Capture the cell that displays the provided text and extract its (x, y) central coordinate. 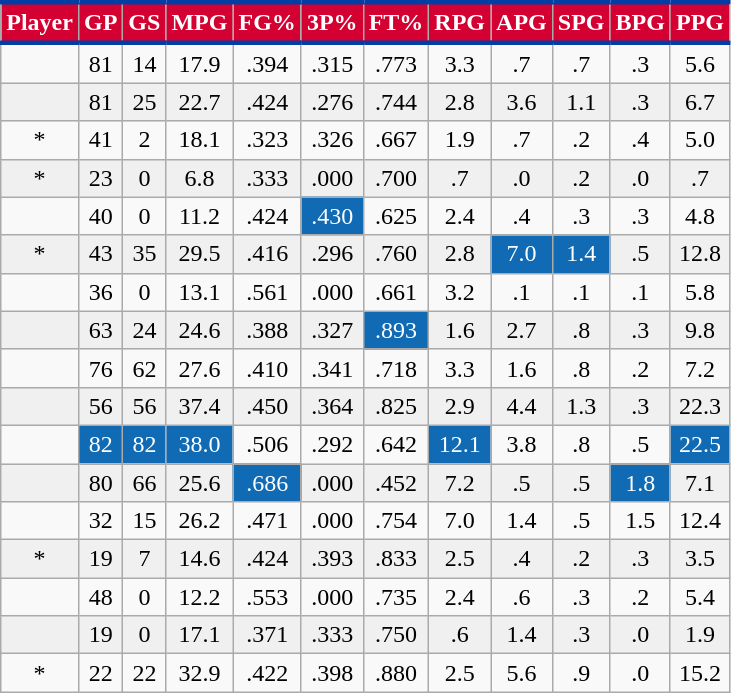
7.1 (700, 483)
3.2 (460, 292)
.398 (332, 673)
.642 (396, 444)
2 (144, 140)
.327 (332, 330)
25.6 (200, 483)
1.3 (581, 406)
1.1 (581, 102)
APG (522, 22)
22.5 (700, 444)
2.7 (522, 330)
6.7 (700, 102)
62 (144, 368)
.893 (396, 330)
.506 (267, 444)
32.9 (200, 673)
.393 (332, 559)
13.1 (200, 292)
.625 (396, 216)
.744 (396, 102)
.9 (581, 673)
3.6 (522, 102)
.750 (396, 635)
5.4 (700, 597)
11.2 (200, 216)
27.6 (200, 368)
36 (100, 292)
38.0 (200, 444)
.430 (332, 216)
.394 (267, 63)
22.7 (200, 102)
PPG (700, 22)
3P% (332, 22)
76 (100, 368)
.276 (332, 102)
17.9 (200, 63)
SPG (581, 22)
FG% (267, 22)
.561 (267, 292)
14.6 (200, 559)
35 (144, 254)
GP (100, 22)
18.1 (200, 140)
.388 (267, 330)
3.8 (522, 444)
.553 (267, 597)
2.9 (460, 406)
.364 (332, 406)
12.2 (200, 597)
12.8 (700, 254)
.323 (267, 140)
23 (100, 178)
.825 (396, 406)
Player (40, 22)
9.8 (700, 330)
32 (100, 521)
.773 (396, 63)
.661 (396, 292)
.452 (396, 483)
.700 (396, 178)
48 (100, 597)
12.4 (700, 521)
6.8 (200, 178)
22.3 (700, 406)
.754 (396, 521)
FT% (396, 22)
.735 (396, 597)
.326 (332, 140)
25 (144, 102)
4.4 (522, 406)
.292 (332, 444)
1.5 (640, 521)
26.2 (200, 521)
.296 (332, 254)
80 (100, 483)
.686 (267, 483)
63 (100, 330)
.422 (267, 673)
41 (100, 140)
3.5 (700, 559)
.315 (332, 63)
5.0 (700, 140)
.410 (267, 368)
.450 (267, 406)
.880 (396, 673)
RPG (460, 22)
BPG (640, 22)
43 (100, 254)
7 (144, 559)
24 (144, 330)
40 (100, 216)
1.8 (640, 483)
5.8 (700, 292)
.416 (267, 254)
15 (144, 521)
66 (144, 483)
.833 (396, 559)
.667 (396, 140)
.341 (332, 368)
37.4 (200, 406)
.371 (267, 635)
4.8 (700, 216)
14 (144, 63)
.718 (396, 368)
15.2 (700, 673)
29.5 (200, 254)
17.1 (200, 635)
24.6 (200, 330)
.760 (396, 254)
GS (144, 22)
MPG (200, 22)
12.1 (460, 444)
.471 (267, 521)
